Determine the [X, Y] coordinate at the center of the cell enclosing the given text.  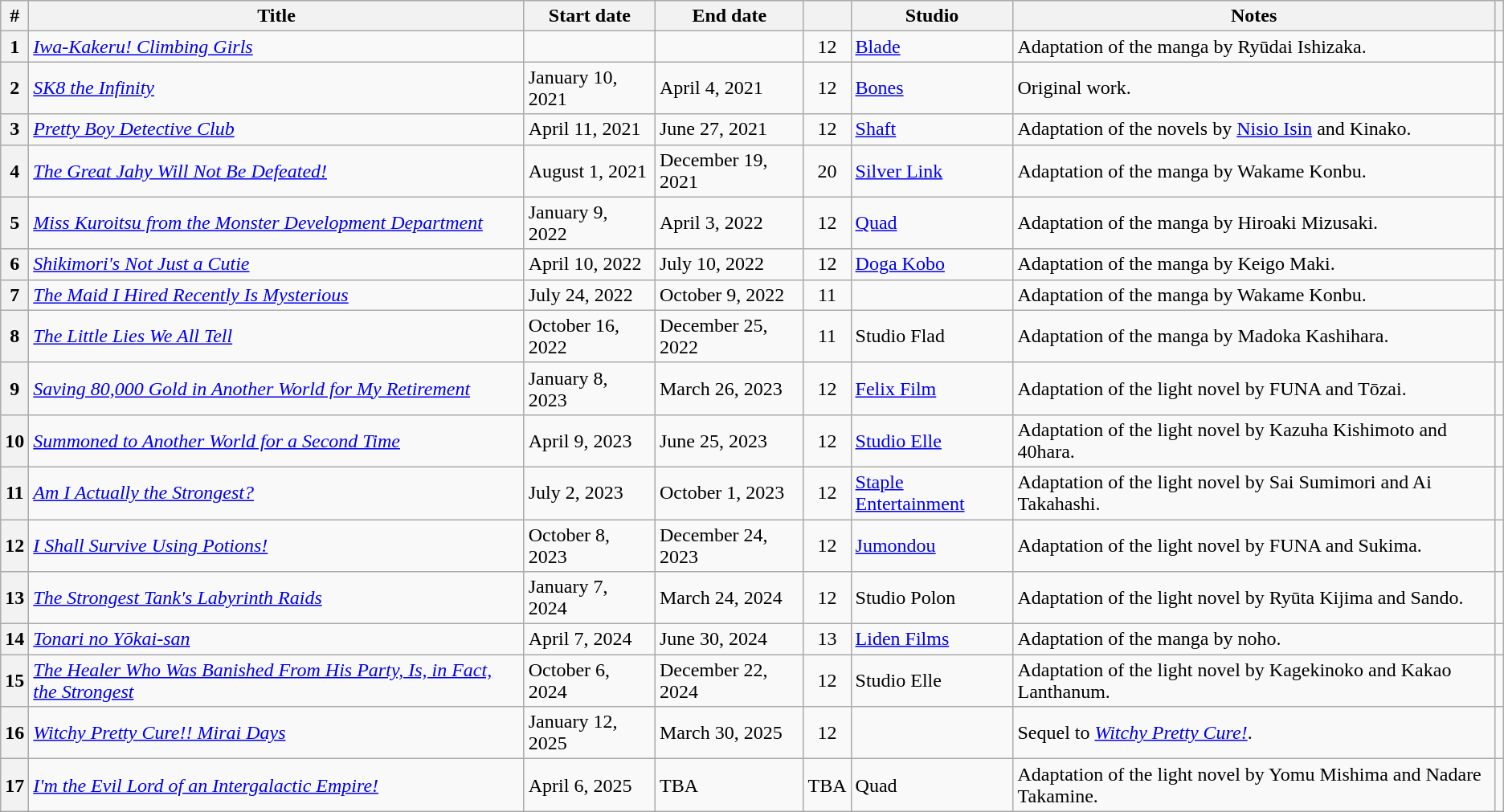
6 [14, 264]
April 3, 2022 [730, 223]
Adaptation of the manga by Ryūdai Ishizaka. [1253, 47]
June 27, 2021 [730, 129]
The Great Jahy Will Not Be Defeated! [276, 170]
March 24, 2024 [730, 598]
October 9, 2022 [730, 295]
Iwa-Kakeru! Climbing Girls [276, 47]
Adaptation of the manga by noho. [1253, 639]
20 [828, 170]
SK8 the Infinity [276, 88]
16 [14, 732]
January 8, 2023 [590, 389]
Blade [932, 47]
October 8, 2023 [590, 545]
June 30, 2024 [730, 639]
Shaft [932, 129]
December 25, 2022 [730, 336]
Am I Actually the Strongest? [276, 493]
Adaptation of the novels by Nisio Isin and Kinako. [1253, 129]
15 [14, 681]
April 9, 2023 [590, 440]
9 [14, 389]
Bones [932, 88]
Saving 80,000 Gold in Another World for My Retirement [276, 389]
14 [14, 639]
April 10, 2022 [590, 264]
April 11, 2021 [590, 129]
January 12, 2025 [590, 732]
Adaptation of the light novel by FUNA and Tōzai. [1253, 389]
Original work. [1253, 88]
Sequel to Witchy Pretty Cure!. [1253, 732]
Staple Entertainment [932, 493]
December 22, 2024 [730, 681]
Tonari no Yōkai-san [276, 639]
June 25, 2023 [730, 440]
October 16, 2022 [590, 336]
Studio Polon [932, 598]
December 19, 2021 [730, 170]
Adaptation of the light novel by Kazuha Kishimoto and 40hara. [1253, 440]
Title [276, 16]
October 1, 2023 [730, 493]
End date [730, 16]
January 7, 2024 [590, 598]
10 [14, 440]
October 6, 2024 [590, 681]
Adaptation of the light novel by FUNA and Sukima. [1253, 545]
8 [14, 336]
Liden Films [932, 639]
Studio [932, 16]
Shikimori's Not Just a Cutie [276, 264]
3 [14, 129]
Adaptation of the manga by Hiroaki Mizusaki. [1253, 223]
The Little Lies We All Tell [276, 336]
5 [14, 223]
Jumondou [932, 545]
Witchy Pretty Cure!! Mirai Days [276, 732]
The Healer Who Was Banished From His Party, Is, in Fact, the Strongest [276, 681]
Adaptation of the manga by Keigo Maki. [1253, 264]
January 10, 2021 [590, 88]
4 [14, 170]
Summoned to Another World for a Second Time [276, 440]
July 24, 2022 [590, 295]
17 [14, 785]
The Maid I Hired Recently Is Mysterious [276, 295]
The Strongest Tank's Labyrinth Raids [276, 598]
March 30, 2025 [730, 732]
Adaptation of the light novel by Kagekinoko and Kakao Lanthanum. [1253, 681]
January 9, 2022 [590, 223]
Adaptation of the light novel by Sai Sumimori and Ai Takahashi. [1253, 493]
April 7, 2024 [590, 639]
2 [14, 88]
7 [14, 295]
Start date [590, 16]
April 4, 2021 [730, 88]
December 24, 2023 [730, 545]
I Shall Survive Using Potions! [276, 545]
Pretty Boy Detective Club [276, 129]
Notes [1253, 16]
I'm the Evil Lord of an Intergalactic Empire! [276, 785]
August 1, 2021 [590, 170]
1 [14, 47]
Felix Film [932, 389]
Silver Link [932, 170]
July 2, 2023 [590, 493]
March 26, 2023 [730, 389]
April 6, 2025 [590, 785]
Adaptation of the light novel by Yomu Mishima and Nadare Takamine. [1253, 785]
Miss Kuroitsu from the Monster Development Department [276, 223]
Studio Flad [932, 336]
Adaptation of the manga by Madoka Kashihara. [1253, 336]
Doga Kobo [932, 264]
July 10, 2022 [730, 264]
Adaptation of the light novel by Ryūta Kijima and Sando. [1253, 598]
# [14, 16]
